Identify which cell holds the provided text, then report its (X, Y) central coordinate. 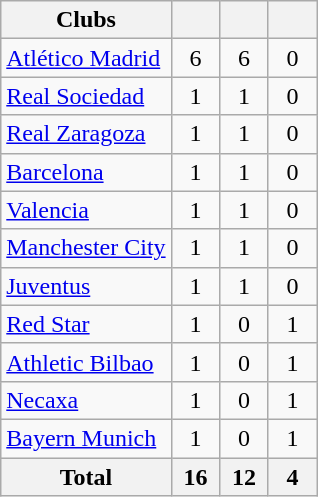
Valencia (86, 210)
Real Zaragoza (86, 134)
Necaxa (86, 400)
4 (292, 477)
12 (244, 477)
Athletic Bilbao (86, 362)
Manchester City (86, 248)
Atlético Madrid (86, 58)
Red Star (86, 324)
Clubs (86, 20)
Bayern Munich (86, 438)
Real Sociedad (86, 96)
16 (196, 477)
Barcelona (86, 172)
Juventus (86, 286)
Total (86, 477)
